Determine the (x, y) coordinate at the center of the cell enclosing the given text.  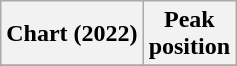
Chart (2022) (72, 34)
Peakposition (189, 34)
